Determine the [x, y] coordinate at the center of the cell enclosing the given text.  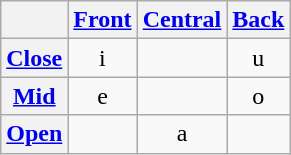
u [258, 58]
Close [34, 58]
o [258, 96]
Front [102, 20]
Back [258, 20]
Mid [34, 96]
a [182, 134]
Open [34, 134]
i [102, 58]
e [102, 96]
Central [182, 20]
